Return the [X, Y] coordinate for the center point of the cell that contains the specified text.  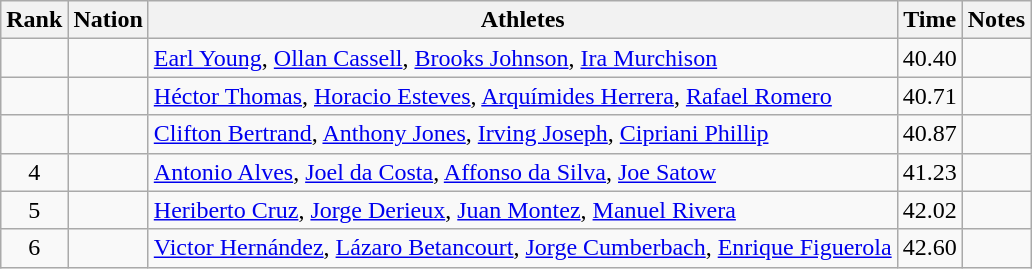
Athletes [522, 20]
Victor Hernández, Lázaro Betancourt, Jorge Cumberbach, Enrique Figuerola [522, 248]
40.71 [930, 96]
40.40 [930, 58]
41.23 [930, 172]
Antonio Alves, Joel da Costa, Affonso da Silva, Joe Satow [522, 172]
Clifton Bertrand, Anthony Jones, Irving Joseph, Cipriani Phillip [522, 134]
Heriberto Cruz, Jorge Derieux, Juan Montez, Manuel Rivera [522, 210]
Time [930, 20]
Notes [996, 20]
4 [34, 172]
Rank [34, 20]
40.87 [930, 134]
Héctor Thomas, Horacio Esteves, Arquímides Herrera, Rafael Romero [522, 96]
5 [34, 210]
6 [34, 248]
Earl Young, Ollan Cassell, Brooks Johnson, Ira Murchison [522, 58]
42.02 [930, 210]
Nation [108, 20]
42.60 [930, 248]
